Identify which cell holds the provided text, then report its [x, y] central coordinate. 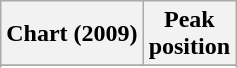
Peak position [189, 34]
Chart (2009) [72, 34]
